Search for the cell housing the specified text and yield its [x, y] center coordinate. 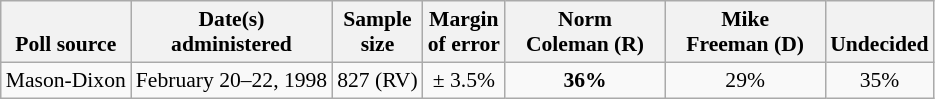
MikeFreeman (D) [745, 32]
827 (RV) [378, 80]
± 3.5% [464, 80]
NormColeman (R) [585, 32]
February 20–22, 1998 [232, 80]
35% [879, 80]
Mason-Dixon [66, 80]
29% [745, 80]
Marginof error [464, 32]
Date(s)administered [232, 32]
36% [585, 80]
Poll source [66, 32]
Undecided [879, 32]
Samplesize [378, 32]
